Return (x, y) of the center of cell containing provided text 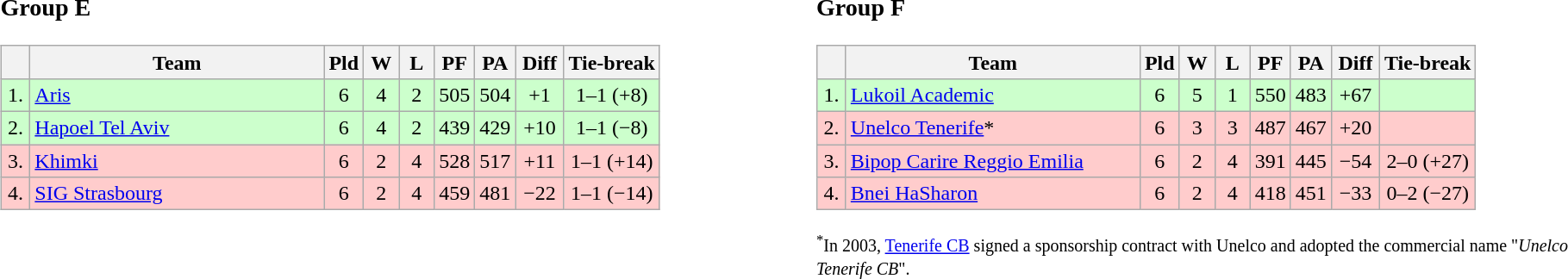
SIG Strasbourg (178, 194)
1–1 (+8) (612, 95)
+20 (1355, 128)
1–1 (−8) (612, 128)
Khimki (178, 161)
Bipop Carire Reggio Emilia (993, 161)
550 (1271, 95)
504 (495, 95)
487 (1271, 128)
+11 (540, 161)
445 (1310, 161)
+10 (540, 128)
418 (1271, 194)
439 (455, 128)
Aris (178, 95)
+67 (1355, 95)
505 (455, 95)
Unelco Tenerife* (993, 128)
0–2 (−27) (1427, 194)
−33 (1355, 194)
481 (495, 194)
528 (455, 161)
1–1 (−14) (612, 194)
467 (1310, 128)
Bnei HaSharon (993, 194)
459 (455, 194)
5 (1196, 95)
+1 (540, 95)
451 (1310, 194)
Lukoil Academic (993, 95)
1–1 (+14) (612, 161)
517 (495, 161)
Hapoel Tel Aviv (178, 128)
483 (1310, 95)
391 (1271, 161)
2–0 (+27) (1427, 161)
−54 (1355, 161)
429 (495, 128)
−22 (540, 194)
1 (1233, 95)
